Extract the (X, Y) coordinate from the center of the cell holding the provided text.  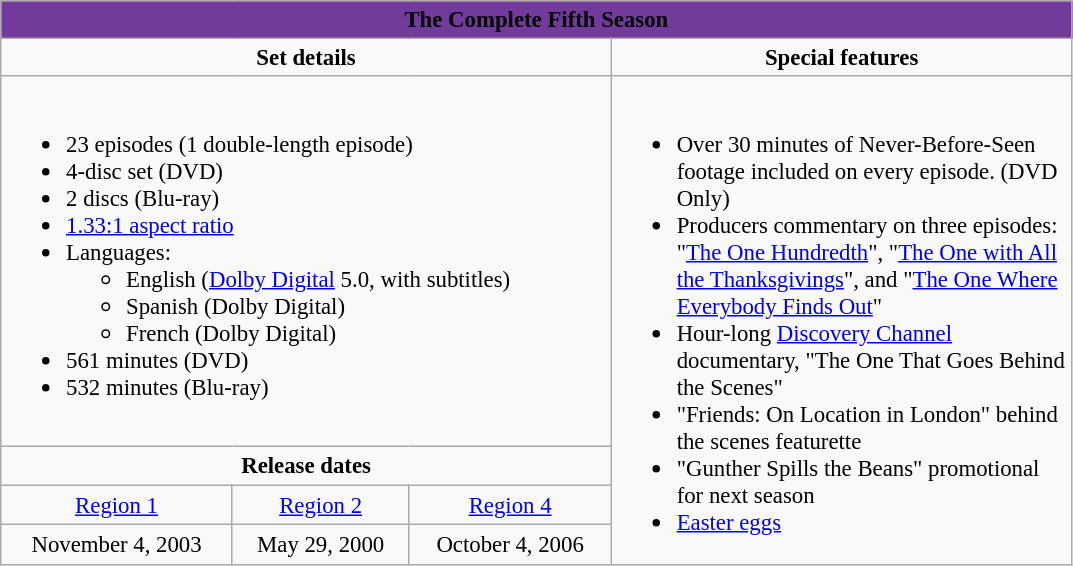
May 29, 2000 (320, 544)
Region 4 (510, 504)
The Complete Fifth Season (536, 20)
November 4, 2003 (117, 544)
Set details (306, 58)
Release dates (306, 466)
Region 2 (320, 504)
Special features (842, 58)
Region 1 (117, 504)
October 4, 2006 (510, 544)
